Find where the given text appears and provide that cell's center as [X, Y] coordinate. 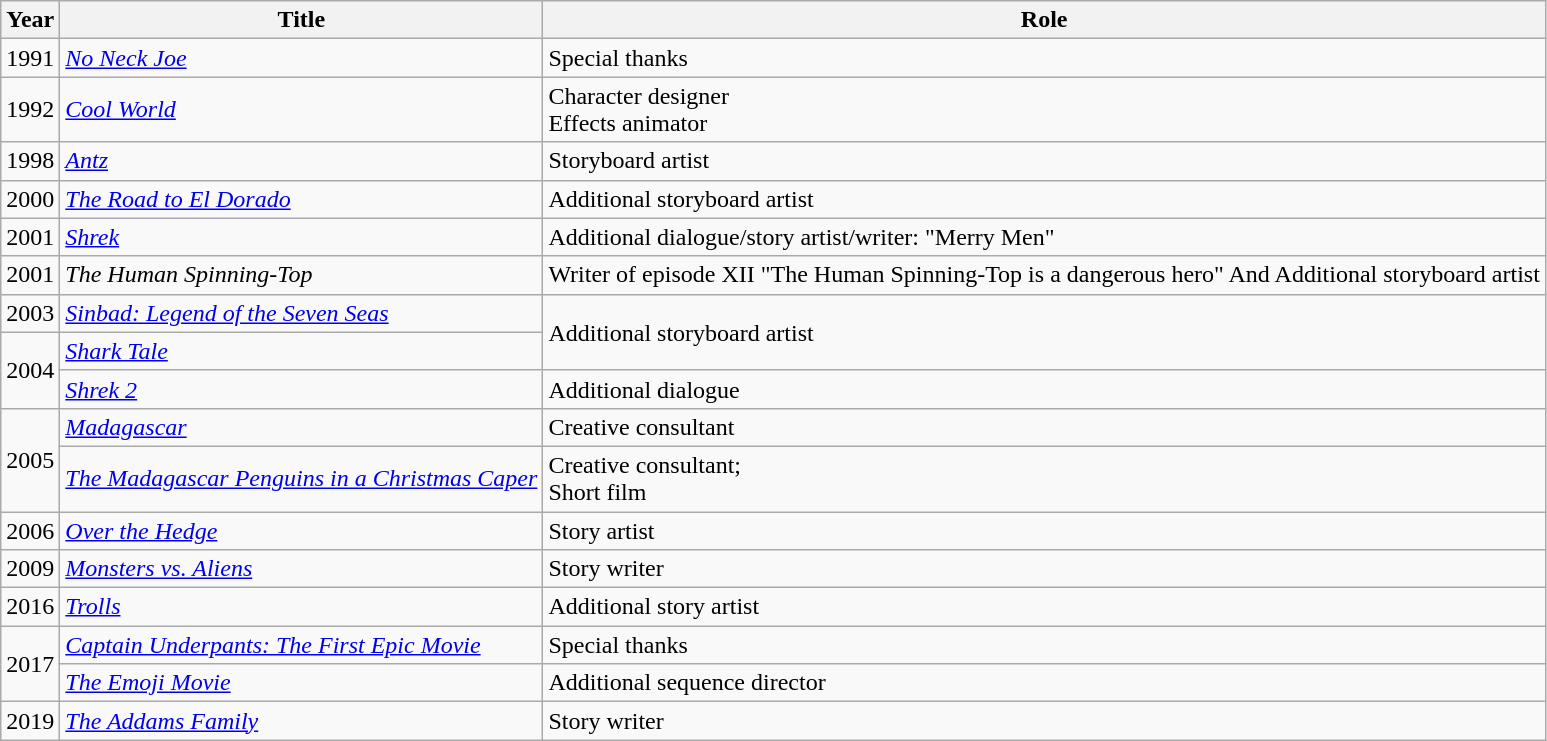
2019 [30, 721]
No Neck Joe [302, 58]
1992 [30, 110]
The Road to El Dorado [302, 199]
Cool World [302, 110]
Writer of episode XII "The Human Spinning-Top is a dangerous hero" And Additional storyboard artist [1044, 275]
Additional dialogue/story artist/writer: "Merry Men" [1044, 237]
Additional sequence director [1044, 683]
2003 [30, 313]
Monsters vs. Aliens [302, 569]
Over the Hedge [302, 531]
The Emoji Movie [302, 683]
Captain Underpants: The First Epic Movie [302, 645]
Character designerEffects animator [1044, 110]
Madagascar [302, 427]
Shark Tale [302, 351]
The Human Spinning-Top [302, 275]
Story artist [1044, 531]
Shrek [302, 237]
2000 [30, 199]
Creative consultant [1044, 427]
Trolls [302, 607]
The Addams Family [302, 721]
Additional dialogue [1044, 389]
Creative consultant;Short film [1044, 478]
1998 [30, 161]
Storyboard artist [1044, 161]
2005 [30, 460]
2004 [30, 370]
1991 [30, 58]
Additional story artist [1044, 607]
2006 [30, 531]
2017 [30, 664]
Shrek 2 [302, 389]
Year [30, 20]
The Madagascar Penguins in a Christmas Caper [302, 478]
Sinbad: Legend of the Seven Seas [302, 313]
2016 [30, 607]
2009 [30, 569]
Role [1044, 20]
Title [302, 20]
Antz [302, 161]
